Find where the given text appears and provide that cell's center as (x, y) coordinate. 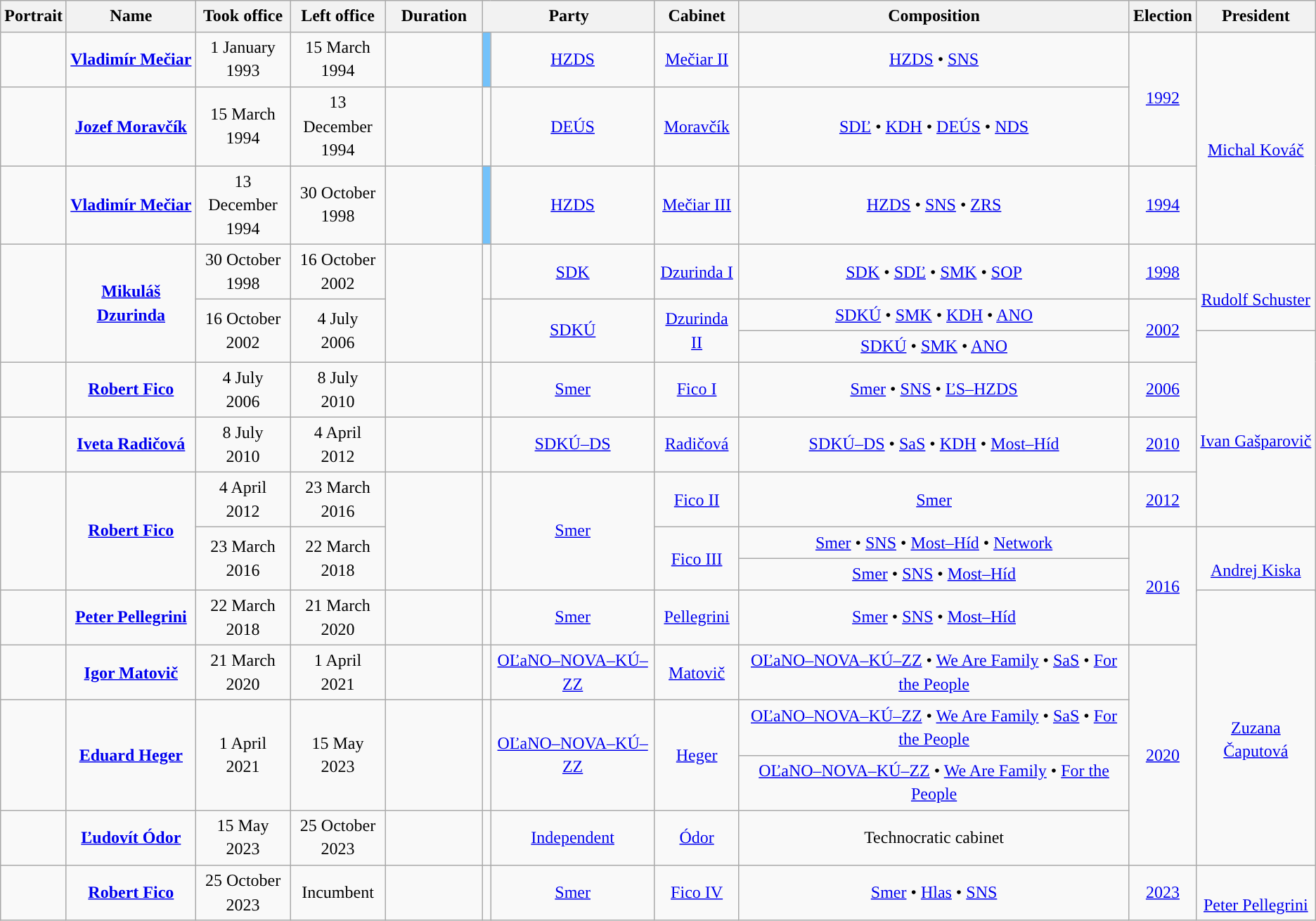
Cabinet (696, 17)
Composition (934, 17)
Matovič (696, 673)
Name (131, 17)
SDĽ • KDH • DEÚS • NDS (934, 127)
Pellegrini (696, 617)
Smer • SNS • Most–Híd • Network (934, 543)
Andrej Kiska (1256, 558)
Iveta Radičová (131, 444)
2020 (1163, 755)
Independent (573, 837)
President (1256, 17)
HZDS • SNS • ZRS (934, 205)
2002 (1163, 330)
SDKÚ (573, 330)
Jozef Moravčík (131, 127)
Mečiar II (696, 59)
HZDS • SNS (934, 59)
Mikuláš Dzurinda (131, 303)
Moravčík (696, 127)
Duration (434, 17)
Rudolf Schuster (1256, 287)
Ódor (696, 837)
2010 (1163, 444)
Took office (243, 17)
Fico I (696, 389)
SDKÚ • SMK • KDH • ANO (934, 315)
2012 (1163, 500)
OĽaNO–NOVA–KÚ–ZZ • We Are Family • For the People (934, 782)
Mečiar III (696, 205)
Ľudovít Ódor (131, 837)
Eduard Heger (131, 755)
SDKÚ • SMK • ANO (934, 346)
Dzurinda I (696, 271)
1992 (1163, 98)
SDKÚ–DS (573, 444)
2016 (1163, 586)
Fico II (696, 500)
Technocratic cabinet (934, 837)
Igor Matovič (131, 673)
2023 (1163, 893)
SDK • SDĽ • SMK • SOP (934, 271)
Party (569, 17)
1998 (1163, 271)
2006 (1163, 389)
Zuzana Čaputová (1256, 727)
Michal Kováč (1256, 138)
Incumbent (337, 893)
Fico III (696, 558)
Ivan Gašparovič (1256, 429)
1 January1993 (243, 59)
SDKÚ–DS • SaS • KDH • Most–Híd (934, 444)
1994 (1163, 205)
Smer • SNS • ĽS–HZDS (934, 389)
Heger (696, 755)
Left office (337, 17)
Smer • Hlas • SNS (934, 893)
Election (1163, 17)
Fico IV (696, 893)
Dzurinda II (696, 330)
Portrait (34, 17)
SDK (573, 271)
Radičová (696, 444)
DEÚS (573, 127)
